Output the [x, y] coordinate of the center of the cell containing the given text.  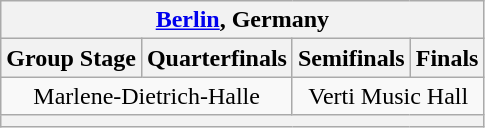
Semifinals [351, 58]
Marlene-Dietrich-Halle [147, 96]
Finals [447, 58]
Verti Music Hall [388, 96]
Quarterfinals [216, 58]
Group Stage [72, 58]
Berlin, Germany [242, 20]
